Search for the cell housing the specified text and yield its [x, y] center coordinate. 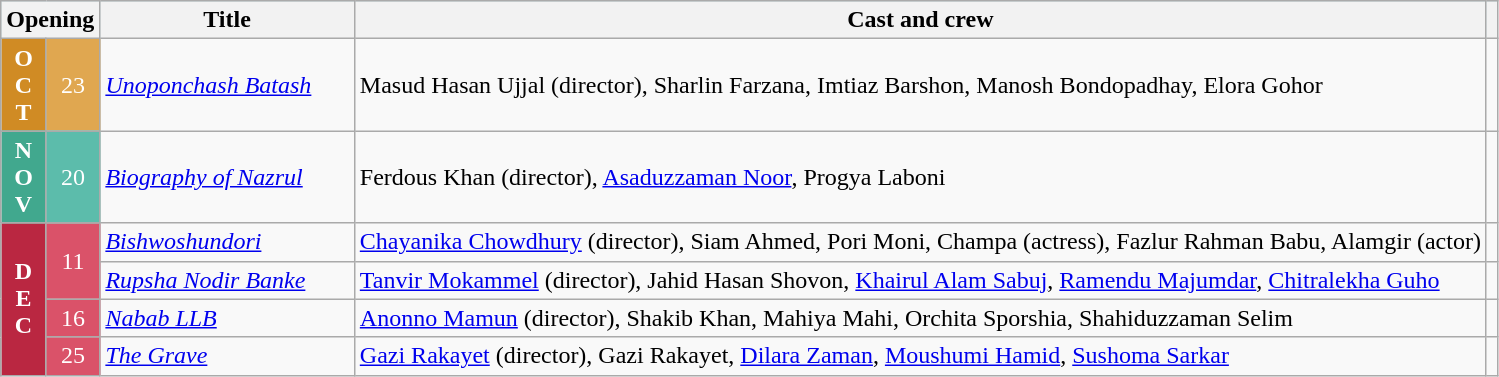
Title [227, 20]
Masud Hasan Ujjal (director), Sharlin Farzana, Imtiaz Barshon, Manosh Bondopadhay, Elora Gohor [920, 85]
Bishwoshundori [227, 242]
Nabab LLB [227, 318]
Rupsha Nodir Banke [227, 280]
Biography of Nazrul [227, 177]
The Grave [227, 356]
25 [73, 356]
23 [73, 85]
NOV [24, 177]
Anonno Mamun (director), Shakib Khan, Mahiya Mahi, Orchita Sporshia, Shahiduzzaman Selim [920, 318]
20 [73, 177]
Unoponchash Batash [227, 85]
DEC [24, 299]
OCT [24, 85]
Ferdous Khan (director), Asaduzzaman Noor, Progya Laboni [920, 177]
Tanvir Mokammel (director), Jahid Hasan Shovon, Khairul Alam Sabuj, Ramendu Majumdar, Chitralekha Guho [920, 280]
Cast and crew [920, 20]
Opening [50, 20]
Chayanika Chowdhury (director), Siam Ahmed, Pori Moni, Champa (actress), Fazlur Rahman Babu, Alamgir (actor) [920, 242]
16 [73, 318]
11 [73, 261]
Gazi Rakayet (director), Gazi Rakayet, Dilara Zaman, Moushumi Hamid, Sushoma Sarkar [920, 356]
